Determine the [x, y] coordinate at the center of the cell enclosing the given text.  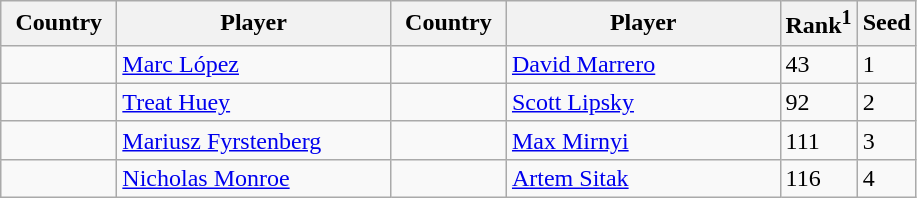
Marc López [254, 64]
Seed [886, 24]
Mariusz Fyrstenberg [254, 140]
116 [818, 178]
43 [818, 64]
Scott Lipsky [643, 102]
92 [818, 102]
David Marrero [643, 64]
Artem Sitak [643, 178]
Rank1 [818, 24]
Treat Huey [254, 102]
3 [886, 140]
111 [818, 140]
Max Mirnyi [643, 140]
1 [886, 64]
2 [886, 102]
Nicholas Monroe [254, 178]
4 [886, 178]
